Extract the (X, Y) coordinate from the center of the cell holding the provided text.  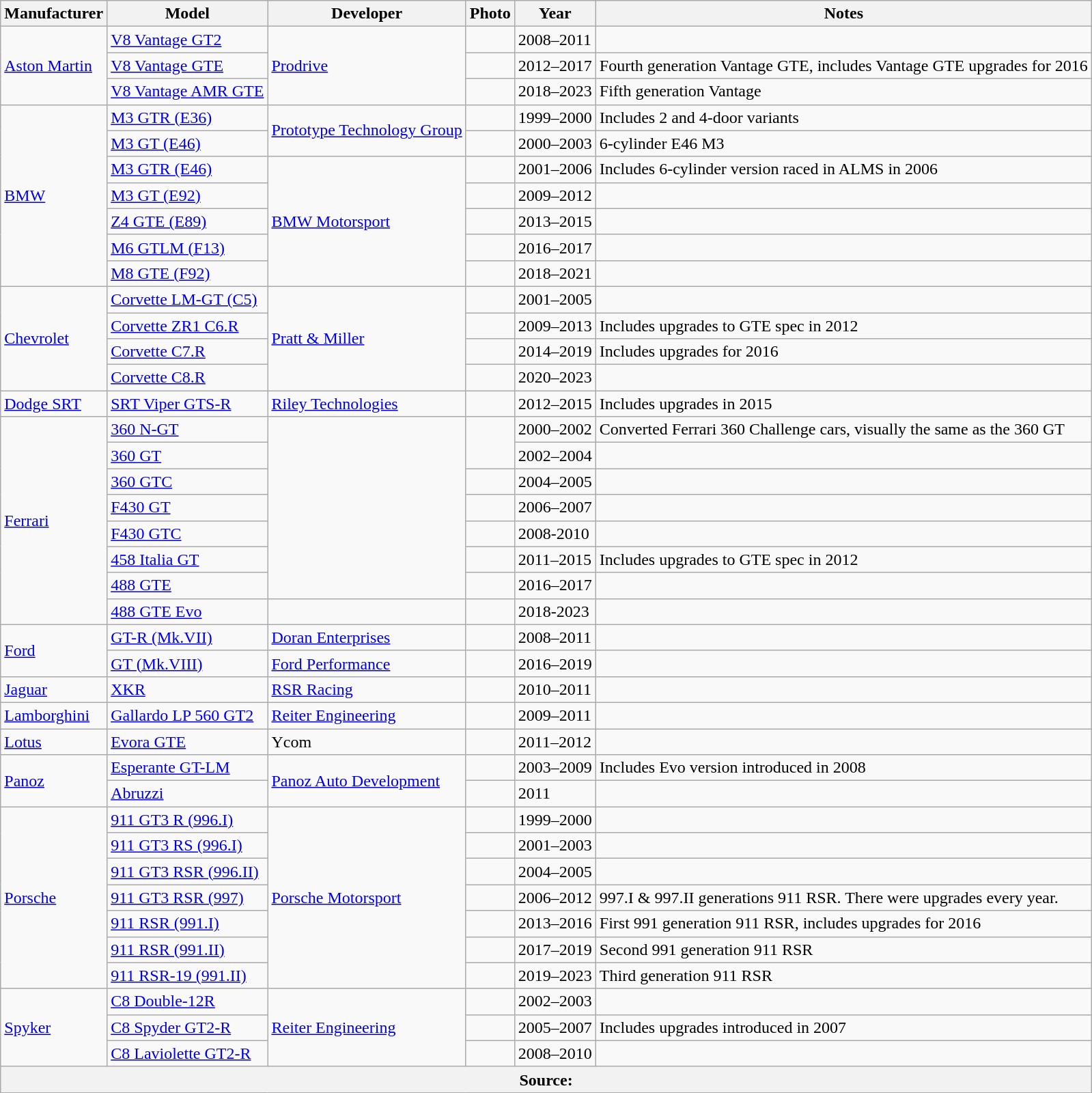
Corvette ZR1 C6.R (187, 326)
997.I & 997.II generations 911 RSR. There were upgrades every year. (843, 898)
911 RSR-19 (991.II) (187, 976)
911 GT3 RS (996.I) (187, 846)
2010–2011 (555, 689)
Esperante GT-LM (187, 768)
2001–2006 (555, 169)
Ford (54, 650)
Prodrive (367, 66)
2012–2015 (555, 404)
2020–2023 (555, 378)
2006–2007 (555, 508)
First 991 generation 911 RSR, includes upgrades for 2016 (843, 924)
Abruzzi (187, 794)
488 GTE Evo (187, 611)
2009–2011 (555, 715)
GT-R (Mk.VII) (187, 637)
Dodge SRT (54, 404)
Converted Ferrari 360 Challenge cars, visually the same as the 360 GT (843, 430)
M3 GTR (E46) (187, 169)
Ycom (367, 741)
Manufacturer (54, 14)
2011 (555, 794)
Pratt & Miller (367, 338)
2018–2021 (555, 273)
2009–2012 (555, 195)
Includes Evo version introduced in 2008 (843, 768)
Year (555, 14)
XKR (187, 689)
RSR Racing (367, 689)
Corvette C7.R (187, 352)
2008-2010 (555, 534)
360 GTC (187, 482)
Z4 GTE (E89) (187, 221)
Source: (546, 1079)
M3 GT (E92) (187, 195)
2011–2015 (555, 559)
V8 Vantage GT2 (187, 40)
M6 GTLM (F13) (187, 247)
C8 Laviolette GT2-R (187, 1053)
Corvette C8.R (187, 378)
Second 991 generation 911 RSR (843, 950)
Spyker (54, 1027)
BMW (54, 195)
Developer (367, 14)
Prototype Technology Group (367, 130)
2014–2019 (555, 352)
Evora GTE (187, 741)
2011–2012 (555, 741)
2013–2016 (555, 924)
Includes upgrades in 2015 (843, 404)
Model (187, 14)
2018–2023 (555, 92)
2016–2019 (555, 663)
C8 Double-12R (187, 1001)
Porsche Motorsport (367, 898)
911 GT3 RSR (996.II) (187, 872)
Riley Technologies (367, 404)
2019–2023 (555, 976)
Includes upgrades for 2016 (843, 352)
Includes upgrades introduced in 2007 (843, 1027)
Notes (843, 14)
2006–2012 (555, 898)
2001–2005 (555, 299)
911 RSR (991.I) (187, 924)
Jaguar (54, 689)
360 GT (187, 456)
Gallardo LP 560 GT2 (187, 715)
Lamborghini (54, 715)
2017–2019 (555, 950)
2018-2023 (555, 611)
F430 GTC (187, 534)
911 RSR (991.II) (187, 950)
2008–2010 (555, 1053)
M3 GTR (E36) (187, 117)
Fifth generation Vantage (843, 92)
2009–2013 (555, 326)
V8 Vantage AMR GTE (187, 92)
Ferrari (54, 521)
2012–2017 (555, 66)
Includes 2 and 4-door variants (843, 117)
2000–2002 (555, 430)
2000–2003 (555, 143)
2005–2007 (555, 1027)
Aston Martin (54, 66)
Chevrolet (54, 338)
2002–2003 (555, 1001)
V8 Vantage GTE (187, 66)
360 N-GT (187, 430)
911 GT3 RSR (997) (187, 898)
Third generation 911 RSR (843, 976)
Panoz (54, 781)
Fourth generation Vantage GTE, includes Vantage GTE upgrades for 2016 (843, 66)
488 GTE (187, 585)
Lotus (54, 741)
Photo (490, 14)
GT (Mk.VIII) (187, 663)
Porsche (54, 898)
C8 Spyder GT2-R (187, 1027)
M8 GTE (F92) (187, 273)
Includes 6-cylinder version raced in ALMS in 2006 (843, 169)
6-cylinder E46 M3 (843, 143)
SRT Viper GTS-R (187, 404)
911 GT3 R (996.I) (187, 820)
2003–2009 (555, 768)
Doran Enterprises (367, 637)
2013–2015 (555, 221)
M3 GT (E46) (187, 143)
F430 GT (187, 508)
Panoz Auto Development (367, 781)
2001–2003 (555, 846)
BMW Motorsport (367, 221)
Corvette LM-GT (C5) (187, 299)
2002–2004 (555, 456)
Ford Performance (367, 663)
458 Italia GT (187, 559)
